Return [x, y] of the center of cell containing provided text 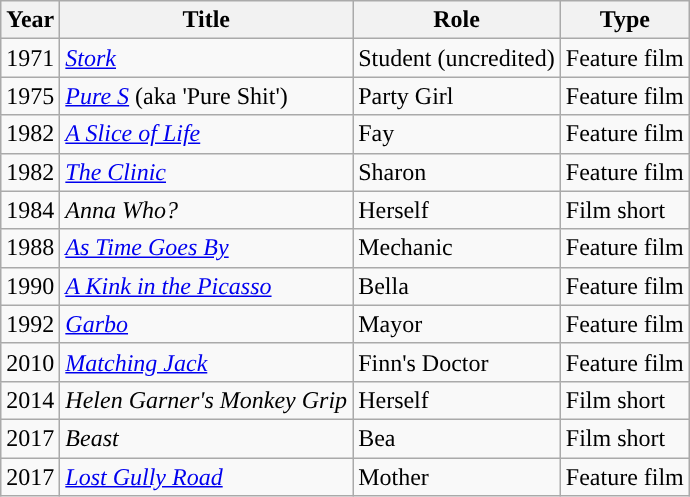
Lost Gully Road [206, 477]
Bella [457, 286]
Mechanic [457, 248]
Sharon [457, 172]
Matching Jack [206, 362]
Beast [206, 438]
Fay [457, 134]
2014 [30, 400]
Mayor [457, 324]
A Slice of Life [206, 134]
Title [206, 20]
1975 [30, 96]
Stork [206, 58]
Role [457, 20]
Student (uncredited) [457, 58]
Type [624, 20]
Anna Who? [206, 210]
Pure S (aka 'Pure Shit') [206, 96]
2010 [30, 362]
As Time Goes By [206, 248]
1992 [30, 324]
1971 [30, 58]
Garbo [206, 324]
1990 [30, 286]
Helen Garner's Monkey Grip [206, 400]
Mother [457, 477]
Party Girl [457, 96]
A Kink in the Picasso [206, 286]
1988 [30, 248]
Finn's Doctor [457, 362]
Year [30, 20]
1984 [30, 210]
The Clinic [206, 172]
Bea [457, 438]
